Determine the [X, Y] coordinate at the center of the cell enclosing the given text.  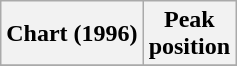
Peakposition [189, 34]
Chart (1996) [72, 34]
